Identify which cell holds the provided text, then report its [x, y] central coordinate. 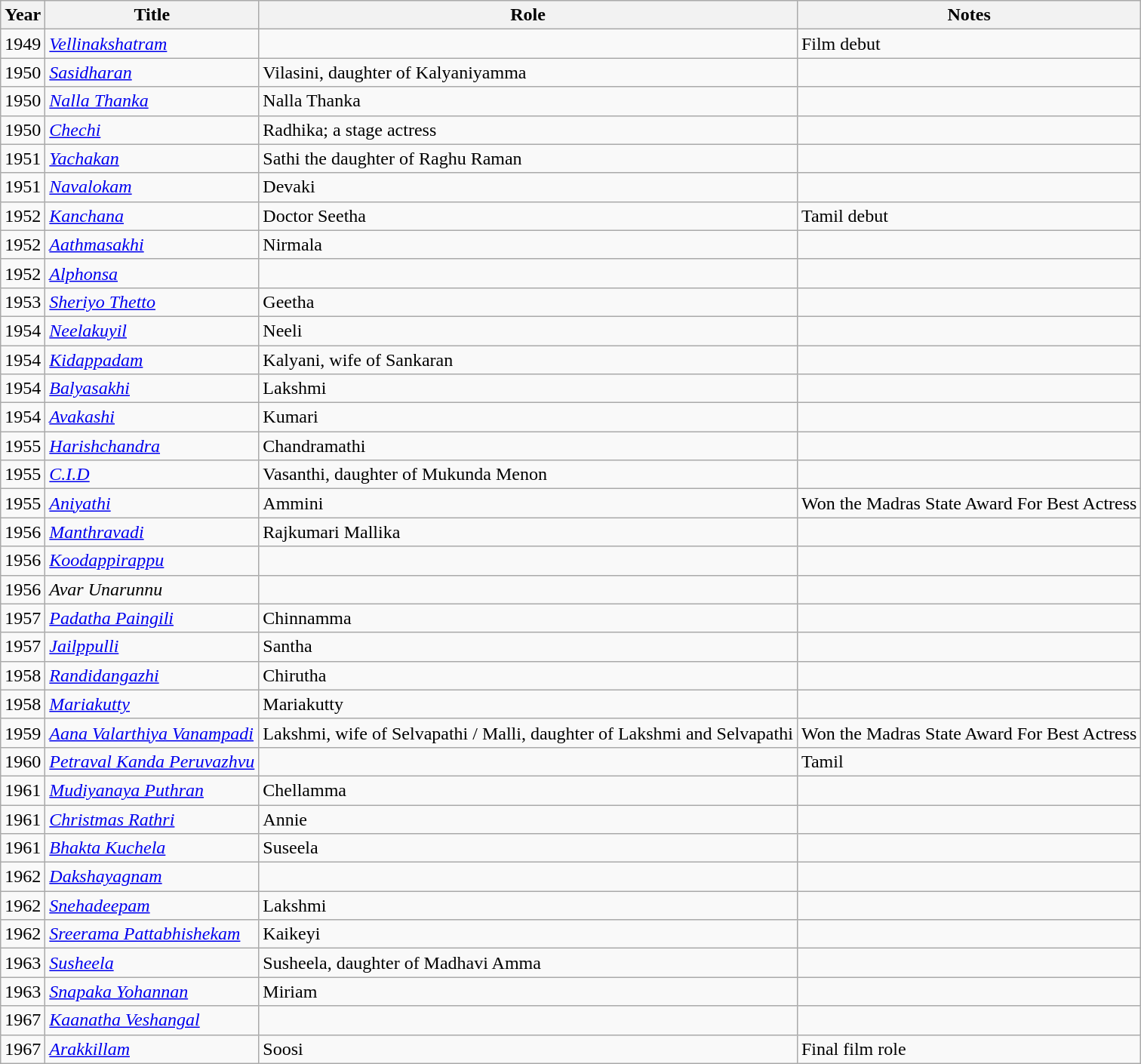
Neelakuyil [152, 331]
Soosi [528, 1049]
Koodappirappu [152, 561]
Notes [969, 15]
Sheriyo Thetto [152, 302]
Snapaka Yohannan [152, 992]
Chandramathi [528, 446]
Vilasini, daughter of Kalyaniyamma [528, 72]
Arakkillam [152, 1049]
Kanchana [152, 216]
Padatha Paingili [152, 618]
Tamil debut [969, 216]
Aathmasakhi [152, 244]
Miriam [528, 992]
Christmas Rathri [152, 819]
Susheela, daughter of Madhavi Amma [528, 963]
Petraval Kanda Peruvazhvu [152, 761]
Harishchandra [152, 446]
Jailppulli [152, 647]
Chirutha [528, 675]
Sathi the daughter of Raghu Raman [528, 158]
Chinnamma [528, 618]
Aana Valarthiya Vanampadi [152, 733]
Randidangazhi [152, 675]
Chechi [152, 130]
1959 [23, 733]
Ammini [528, 503]
Kalyani, wife of Sankaran [528, 360]
Navalokam [152, 187]
Role [528, 15]
Annie [528, 819]
Kaanatha Veshangal [152, 1020]
Lakshmi, wife of Selvapathi / Malli, daughter of Lakshmi and Selvapathi [528, 733]
Chellamma [528, 790]
C.I.D [152, 475]
Geetha [528, 302]
1953 [23, 302]
Susheela [152, 963]
Bhakta Kuchela [152, 848]
Kidappadam [152, 360]
1960 [23, 761]
Tamil [969, 761]
1949 [23, 44]
Suseela [528, 848]
Sreerama Pattabhishekam [152, 934]
Nirmala [528, 244]
Title [152, 15]
Avar Unarunnu [152, 589]
Santha [528, 647]
Yachakan [152, 158]
Film debut [969, 44]
Manthravadi [152, 532]
Dakshayagnam [152, 877]
Aniyathi [152, 503]
Alphonsa [152, 273]
Vellinakshatram [152, 44]
Vasanthi, daughter of Mukunda Menon [528, 475]
Balyasakhi [152, 389]
Doctor Seetha [528, 216]
Year [23, 15]
Radhika; a stage actress [528, 130]
Mudiyanaya Puthran [152, 790]
Final film role [969, 1049]
Devaki [528, 187]
Kaikeyi [528, 934]
Rajkumari Mallika [528, 532]
Neeli [528, 331]
Snehadeepam [152, 906]
Kumari [528, 417]
Avakashi [152, 417]
Sasidharan [152, 72]
